Search for the cell housing the specified text and yield its [X, Y] center coordinate. 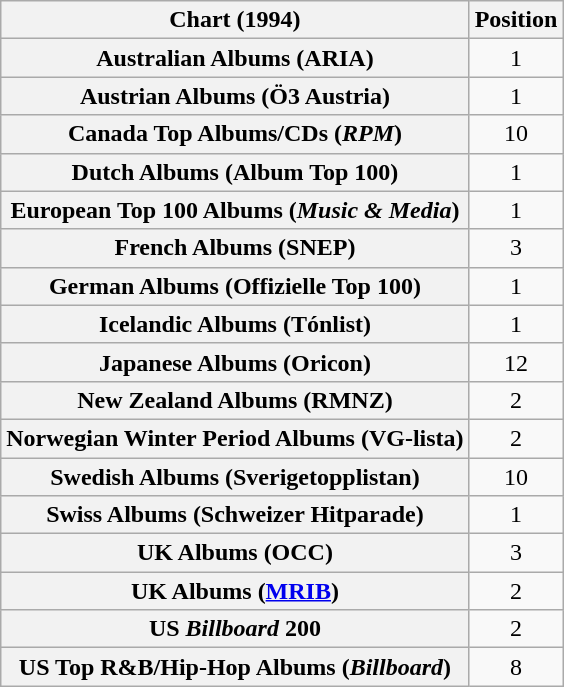
UK Albums (MRIB) [235, 591]
German Albums (Offizielle Top 100) [235, 286]
12 [516, 362]
French Albums (SNEP) [235, 248]
US Top R&B/Hip-Hop Albums (Billboard) [235, 667]
US Billboard 200 [235, 629]
Dutch Albums (Album Top 100) [235, 172]
Austrian Albums (Ö3 Austria) [235, 96]
Norwegian Winter Period Albums (VG-lista) [235, 438]
New Zealand Albums (RMNZ) [235, 400]
Icelandic Albums (Tónlist) [235, 324]
Chart (1994) [235, 20]
Swiss Albums (Schweizer Hitparade) [235, 515]
UK Albums (OCC) [235, 553]
Canada Top Albums/CDs (RPM) [235, 134]
Japanese Albums (Oricon) [235, 362]
Position [516, 20]
Australian Albums (ARIA) [235, 58]
Swedish Albums (Sverigetopplistan) [235, 477]
8 [516, 667]
European Top 100 Albums (Music & Media) [235, 210]
